Find where the given text appears and provide that cell's center as (x, y) coordinate. 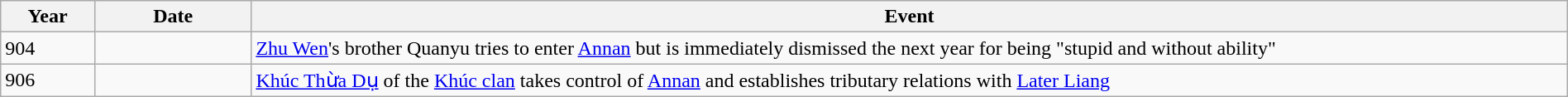
Year (48, 17)
Khúc Thừa Dụ of the Khúc clan takes control of Annan and establishes tributary relations with Later Liang (910, 80)
Event (910, 17)
Zhu Wen's brother Quanyu tries to enter Annan but is immediately dismissed the next year for being "stupid and without ability" (910, 48)
906 (48, 80)
904 (48, 48)
Date (172, 17)
